Identify which cell holds the provided text, then report its (X, Y) central coordinate. 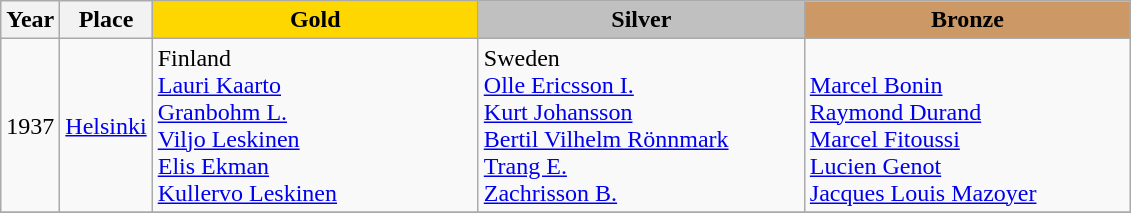
1937 (30, 126)
Silver (641, 20)
Gold (315, 20)
FinlandLauri KaartoGranbohm L.Viljo LeskinenElis EkmanKullervo Leskinen (315, 126)
SwedenOlle Ericsson I.Kurt JohanssonBertil Vilhelm RönnmarkTrang E.Zachrisson B. (641, 126)
Year (30, 20)
Bronze (967, 20)
Place (106, 20)
Helsinki (106, 126)
Marcel BoninRaymond DurandMarcel FitoussiLucien GenotJacques Louis Mazoyer (967, 126)
